Search for the cell housing the specified text and yield its (x, y) center coordinate. 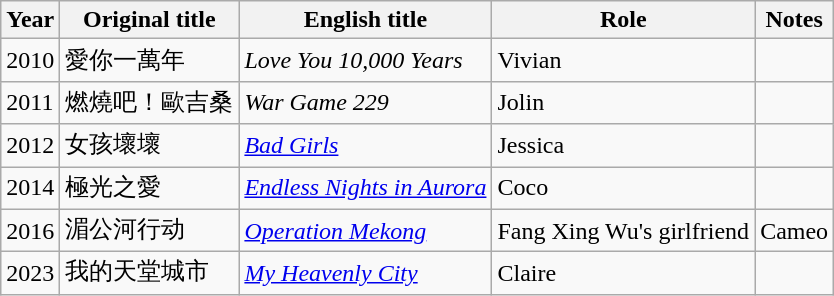
English title (366, 20)
燃燒吧！歐吉桑 (150, 102)
Notes (794, 20)
Jolin (624, 102)
Claire (624, 274)
2012 (30, 146)
Vivian (624, 60)
War Game 229 (366, 102)
我的天堂城市 (150, 274)
2014 (30, 188)
Fang Xing Wu's girlfriend (624, 230)
女孩壞壞 (150, 146)
Endless Nights in Aurora (366, 188)
My Heavenly City (366, 274)
2016 (30, 230)
2010 (30, 60)
Coco (624, 188)
極光之愛 (150, 188)
Cameo (794, 230)
Bad Girls (366, 146)
2023 (30, 274)
Original title (150, 20)
愛你一萬年 (150, 60)
Year (30, 20)
Role (624, 20)
Operation Mekong (366, 230)
Jessica (624, 146)
湄公河行动 (150, 230)
Love You 10,000 Years (366, 60)
2011 (30, 102)
